Capture the cell that displays the provided text and extract its (X, Y) central coordinate. 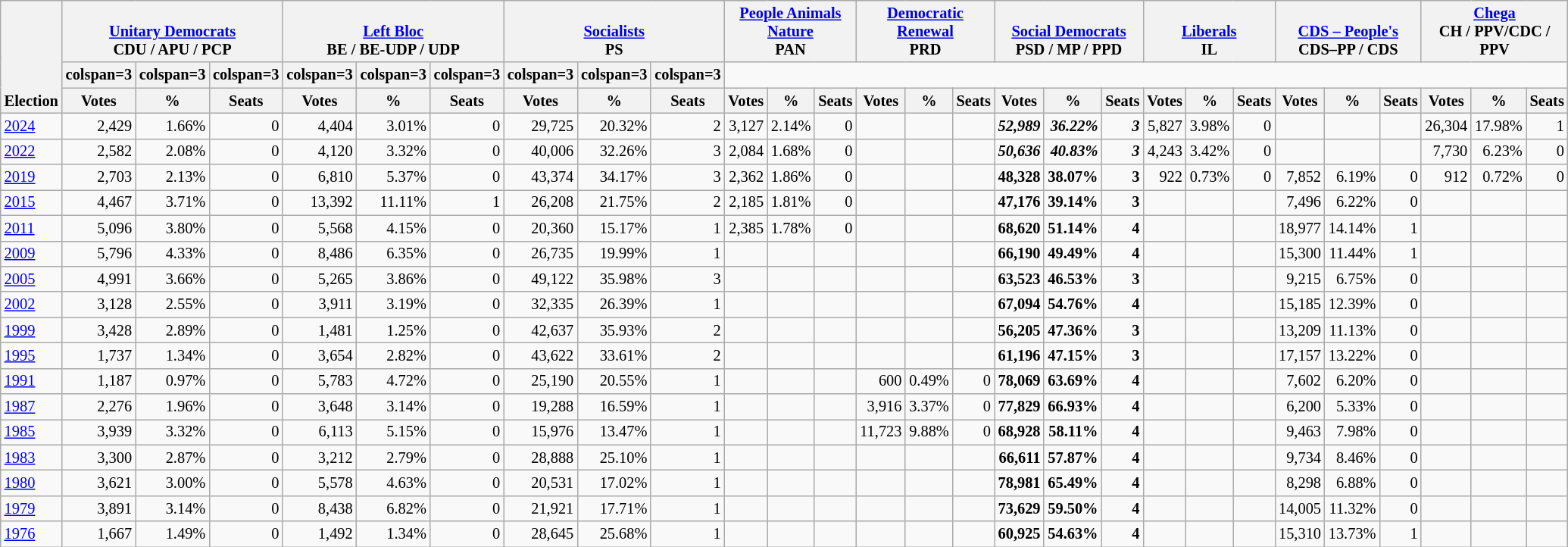
ChegaCH / PPV/CDC / PPV (1494, 31)
1.68% (791, 152)
5,796 (98, 254)
5,783 (320, 381)
61,196 (1020, 355)
7,730 (1446, 152)
6.35% (394, 254)
2.13% (173, 177)
2,582 (98, 152)
3.66% (173, 279)
67,094 (1020, 305)
1.49% (173, 534)
25.10% (614, 458)
5,265 (320, 279)
1987 (32, 407)
Election (32, 56)
4.15% (394, 228)
6,810 (320, 177)
1995 (32, 355)
17,157 (1300, 355)
20.32% (614, 126)
1980 (32, 483)
51.14% (1073, 228)
15,300 (1300, 254)
0.49% (929, 381)
4,991 (98, 279)
43,374 (541, 177)
73,629 (1020, 508)
2011 (32, 228)
46.53% (1073, 279)
2019 (32, 177)
4,467 (98, 202)
922 (1164, 177)
4.72% (394, 381)
4,120 (320, 152)
13,209 (1300, 330)
66,190 (1020, 254)
11.13% (1353, 330)
42,637 (541, 330)
6.20% (1353, 381)
28,888 (541, 458)
5,578 (320, 483)
2015 (32, 202)
50,636 (1020, 152)
29,725 (541, 126)
60,925 (1020, 534)
68,928 (1020, 432)
4,243 (1164, 152)
63.69% (1073, 381)
3,939 (98, 432)
8.46% (1353, 458)
2.79% (394, 458)
3.71% (173, 202)
912 (1446, 177)
1983 (32, 458)
12.39% (1353, 305)
600 (880, 381)
33.61% (614, 355)
3.80% (173, 228)
0.73% (1210, 177)
17.98% (1498, 126)
2024 (32, 126)
1999 (32, 330)
13.73% (1353, 534)
2,185 (746, 202)
20.55% (614, 381)
18,977 (1300, 228)
66.93% (1073, 407)
35.98% (614, 279)
9.88% (929, 432)
2.55% (173, 305)
3,916 (880, 407)
3.19% (394, 305)
0.72% (1498, 177)
0.97% (173, 381)
1.66% (173, 126)
3.01% (394, 126)
15,185 (1300, 305)
19.99% (614, 254)
39.14% (1073, 202)
49.49% (1073, 254)
2.87% (173, 458)
3,128 (98, 305)
68,620 (1020, 228)
13.47% (614, 432)
2.89% (173, 330)
3,621 (98, 483)
36.22% (1073, 126)
11.11% (394, 202)
1,187 (98, 381)
CDS – People'sCDS–PP / CDS (1348, 31)
6.23% (1498, 152)
3,428 (98, 330)
6.75% (1353, 279)
2,385 (746, 228)
48,328 (1020, 177)
3.42% (1210, 152)
9,463 (1300, 432)
14,005 (1300, 508)
6.82% (394, 508)
32.26% (614, 152)
9,215 (1300, 279)
25,190 (541, 381)
6.19% (1353, 177)
LiberalsIL (1209, 31)
3,891 (98, 508)
3,300 (98, 458)
1976 (32, 534)
2022 (32, 152)
16.59% (614, 407)
20,360 (541, 228)
26.39% (614, 305)
2002 (32, 305)
People Animals NaturePAN (791, 31)
3.98% (1210, 126)
1,667 (98, 534)
4.33% (173, 254)
4,404 (320, 126)
35.93% (614, 330)
5,827 (1164, 126)
57.87% (1073, 458)
2.08% (173, 152)
15,976 (541, 432)
20,531 (541, 483)
2,084 (746, 152)
1.78% (791, 228)
3.00% (173, 483)
3,648 (320, 407)
47,176 (1020, 202)
1,492 (320, 534)
7,496 (1300, 202)
26,735 (541, 254)
8,486 (320, 254)
25.68% (614, 534)
78,981 (1020, 483)
2,429 (98, 126)
47.36% (1073, 330)
52,989 (1020, 126)
11,723 (880, 432)
65.49% (1073, 483)
1,737 (98, 355)
63,523 (1020, 279)
6,113 (320, 432)
19,288 (541, 407)
2005 (32, 279)
78,069 (1020, 381)
7,852 (1300, 177)
SocialistsPS (614, 31)
Social DemocratsPSD / MP / PPD (1070, 31)
7.98% (1353, 432)
56,205 (1020, 330)
28,645 (541, 534)
6,200 (1300, 407)
21,921 (541, 508)
66,611 (1020, 458)
2009 (32, 254)
1.86% (791, 177)
5.15% (394, 432)
59.50% (1073, 508)
49,122 (541, 279)
9,734 (1300, 458)
11.32% (1353, 508)
58.11% (1073, 432)
17.02% (614, 483)
13.22% (1353, 355)
2,362 (746, 177)
Democratic RenewalPRD (925, 31)
6.22% (1353, 202)
5,568 (320, 228)
38.07% (1073, 177)
1979 (32, 508)
3.37% (929, 407)
13,392 (320, 202)
5.37% (394, 177)
32,335 (541, 305)
15.17% (614, 228)
8,438 (320, 508)
26,208 (541, 202)
1.96% (173, 407)
6.88% (1353, 483)
21.75% (614, 202)
54.63% (1073, 534)
4.63% (394, 483)
5,096 (98, 228)
1.81% (791, 202)
Left BlocBE / BE-UDP / UDP (393, 31)
11.44% (1353, 254)
1,481 (320, 330)
2,276 (98, 407)
3,212 (320, 458)
3,911 (320, 305)
17.71% (614, 508)
2.82% (394, 355)
47.15% (1073, 355)
26,304 (1446, 126)
3,127 (746, 126)
77,829 (1020, 407)
14.14% (1353, 228)
15,310 (1300, 534)
43,622 (541, 355)
1985 (32, 432)
Unitary DemocratsCDU / APU / PCP (173, 31)
54.76% (1073, 305)
2.14% (791, 126)
8,298 (1300, 483)
3.86% (394, 279)
2,703 (98, 177)
5.33% (1353, 407)
40.83% (1073, 152)
40,006 (541, 152)
34.17% (614, 177)
3,654 (320, 355)
1991 (32, 381)
1.25% (394, 330)
7,602 (1300, 381)
